Capture the cell that displays the provided text and extract its (X, Y) central coordinate. 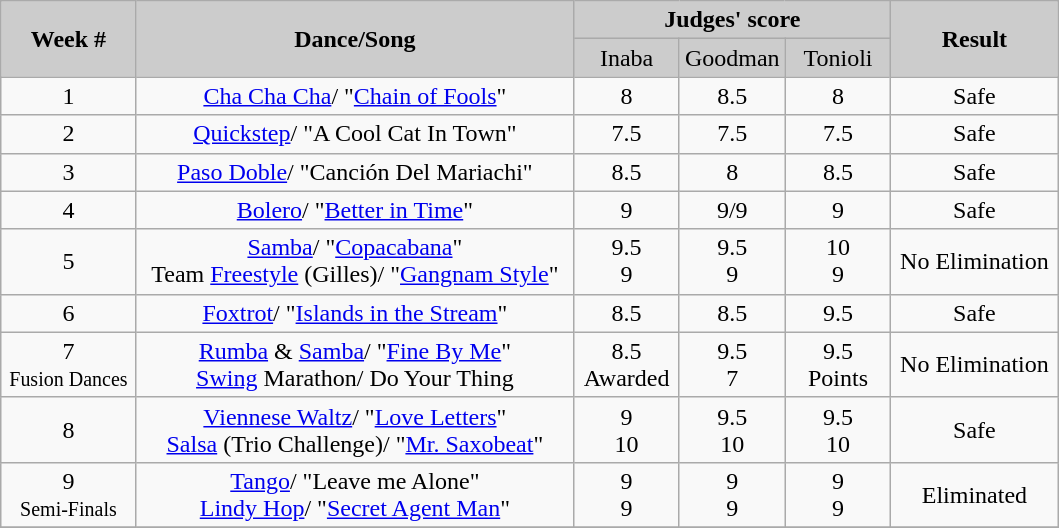
Samba/ "Copacabana"Team Freestyle (Gilles)/ "Gangnam Style" (355, 262)
1 (68, 96)
3 (68, 172)
Foxtrot/ "Islands in the Stream" (355, 313)
Cha Cha Cha/ "Chain of Fools" (355, 96)
Tonioli (838, 58)
9.57 (732, 364)
109 (838, 262)
Goodman (732, 58)
9Semi-Finals (68, 494)
9.5 (838, 313)
Judges' score (732, 20)
9.5Points (838, 364)
7Fusion Dances (68, 364)
6 (68, 313)
2 (68, 134)
Week # (68, 39)
8.5Awarded (627, 364)
Quickstep/ "A Cool Cat In Town" (355, 134)
910 (627, 430)
Tango/ "Leave me Alone"Lindy Hop/ "Secret Agent Man" (355, 494)
5 (68, 262)
Dance/Song (355, 39)
4 (68, 210)
Eliminated (974, 494)
Paso Doble/ "Canción Del Mariachi" (355, 172)
Viennese Waltz/ "Love Letters"Salsa (Trio Challenge)/ "Mr. Saxobeat" (355, 430)
Inaba (627, 58)
Result (974, 39)
Rumba & Samba/ "Fine By Me"Swing Marathon/ Do Your Thing (355, 364)
Bolero/ "Better in Time" (355, 210)
9/9 (732, 210)
